Output the (x, y) coordinate of the center of the cell containing the given text.  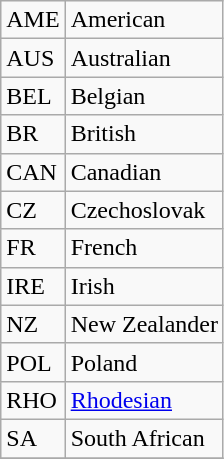
BEL (33, 96)
AME (33, 20)
CAN (33, 172)
POL (33, 362)
BR (33, 134)
CZ (33, 210)
South African (144, 438)
British (144, 134)
Belgian (144, 96)
Irish (144, 286)
RHO (33, 400)
American (144, 20)
FR (33, 248)
SA (33, 438)
AUS (33, 58)
Rhodesian (144, 400)
French (144, 248)
NZ (33, 324)
Poland (144, 362)
Canadian (144, 172)
Czechoslovak (144, 210)
IRE (33, 286)
Australian (144, 58)
New Zealander (144, 324)
